For the text-containing cell, return its midpoint in [x, y] coordinate format. 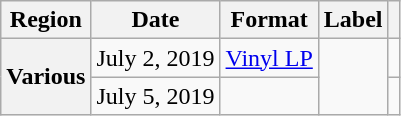
Various [46, 77]
Region [46, 20]
July 2, 2019 [156, 58]
Format [269, 20]
Date [156, 20]
Label [353, 20]
Vinyl LP [269, 58]
July 5, 2019 [156, 96]
